Return the (x, y) coordinate for the center point of the cell that contains the specified text.  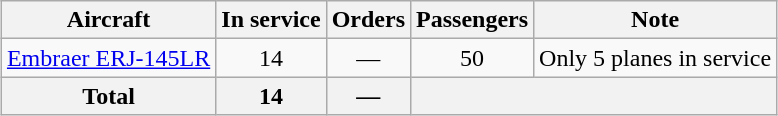
Total (108, 96)
In service (271, 20)
Note (656, 20)
50 (472, 58)
Orders (368, 20)
Passengers (472, 20)
Embraer ERJ-145LR (108, 58)
Aircraft (108, 20)
Only 5 planes in service (656, 58)
